Detect which cell encompasses the target text, then output its (x, y) center coordinate. 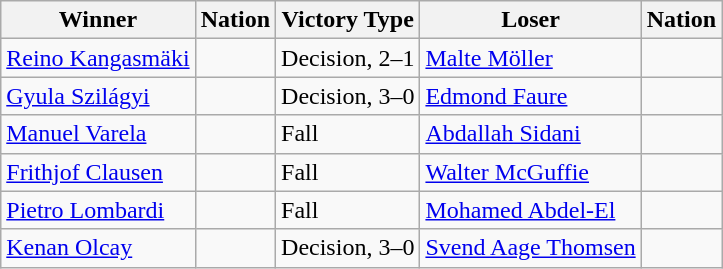
Edmond Faure (530, 96)
Winner (98, 20)
Walter McGuffie (530, 172)
Abdallah Sidani (530, 134)
Reino Kangasmäki (98, 58)
Pietro Lombardi (98, 210)
Mohamed Abdel-El (530, 210)
Malte Möller (530, 58)
Kenan Olcay (98, 248)
Loser (530, 20)
Svend Aage Thomsen (530, 248)
Gyula Szilágyi (98, 96)
Victory Type (348, 20)
Frithjof Clausen (98, 172)
Decision, 2–1 (348, 58)
Manuel Varela (98, 134)
